Scan for the cell matching the given text and deliver its (x, y) coordinate at center. 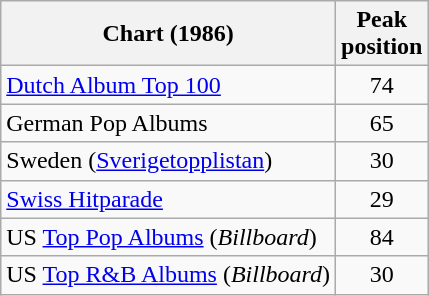
74 (382, 85)
German Pop Albums (168, 123)
29 (382, 199)
84 (382, 237)
Dutch Album Top 100 (168, 85)
Swiss Hitparade (168, 199)
65 (382, 123)
US Top R&B Albums (Billboard) (168, 275)
Chart (1986) (168, 34)
Peakposition (382, 34)
Sweden (Sverigetopplistan) (168, 161)
US Top Pop Albums (Billboard) (168, 237)
